For the text-containing cell, return its midpoint in (X, Y) coordinate format. 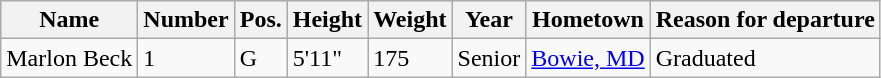
G (260, 58)
5'11" (327, 58)
Weight (410, 20)
Pos. (260, 20)
Marlon Beck (70, 58)
Height (327, 20)
Number (186, 20)
Graduated (765, 58)
1 (186, 58)
Senior (489, 58)
Reason for departure (765, 20)
Hometown (588, 20)
Name (70, 20)
Bowie, MD (588, 58)
Year (489, 20)
175 (410, 58)
